Extract the (X, Y) coordinate from the center of the cell holding the provided text.  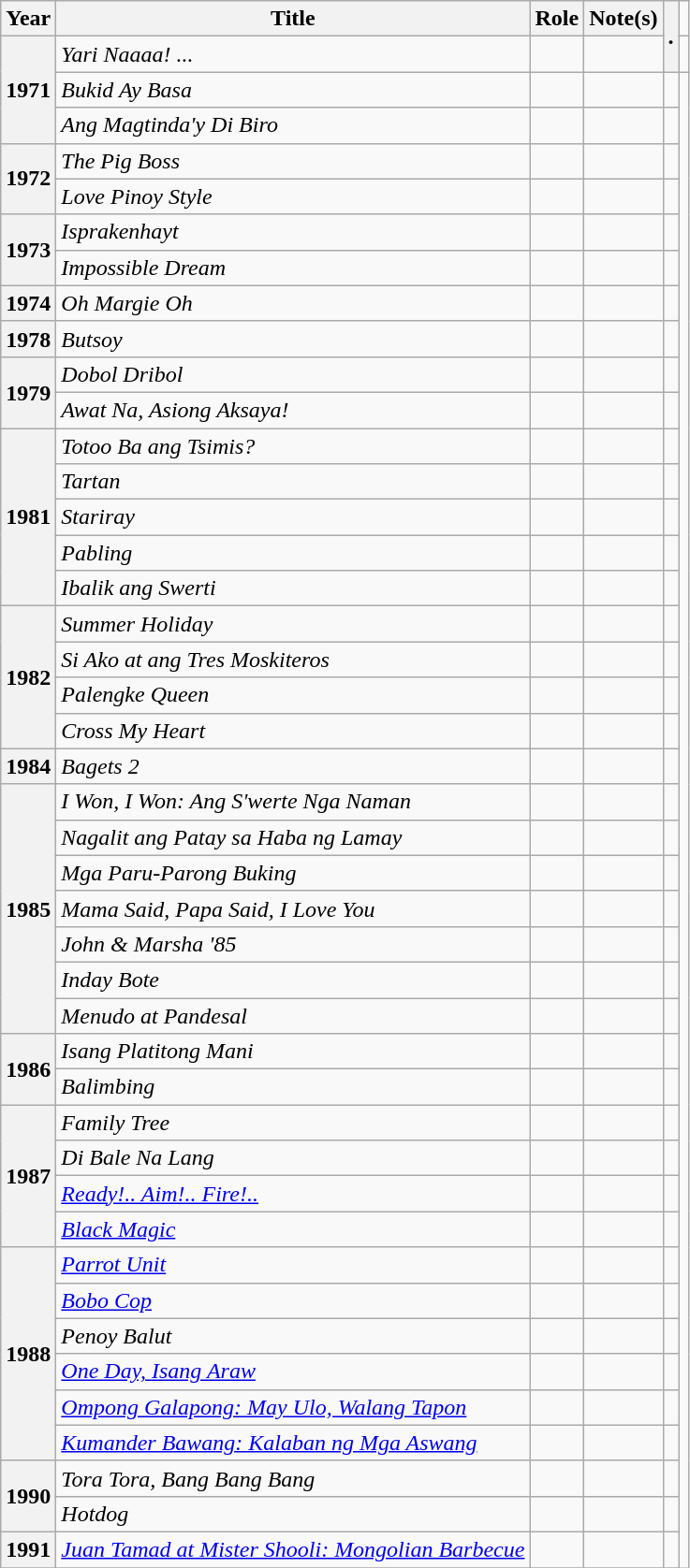
Palengke Queen (293, 695)
Year (28, 19)
I Won, I Won: Ang S'werte Nga Naman (293, 802)
Title (293, 19)
Penoy Balut (293, 1336)
1979 (28, 392)
Love Pinoy Style (293, 196)
1974 (28, 303)
Tartan (293, 482)
1990 (28, 1496)
Bobo Cop (293, 1300)
Ibalik ang Swerti (293, 588)
Nagalit ang Patay sa Haba ng Lamay (293, 837)
Parrot Unit (293, 1265)
1986 (28, 1069)
1988 (28, 1354)
1985 (28, 908)
Hotdog (293, 1514)
1973 (28, 250)
Ang Magtinda'y Di Biro (293, 125)
Oh Margie Oh (293, 303)
Role (557, 19)
Kumander Bawang: Kalaban ng Mga Aswang (293, 1443)
Pabling (293, 553)
Isprakenhayt (293, 232)
Awat Na, Asiong Aksaya! (293, 410)
One Day, Isang Araw (293, 1372)
Dobol Dribol (293, 374)
Si Ako at ang Tres Moskiteros (293, 660)
1987 (28, 1176)
Yari Naaaa! ... (293, 54)
Cross My Heart (293, 731)
Family Tree (293, 1123)
Menudo at Pandesal (293, 1015)
Totoo Ba ang Tsimis? (293, 446)
Summer Holiday (293, 624)
Impossible Dream (293, 268)
1984 (28, 766)
Juan Tamad at Mister Shooli: Mongolian Barbecue (293, 1549)
Balimbing (293, 1087)
1978 (28, 339)
1972 (28, 179)
John & Marsha '85 (293, 944)
Bukid Ay Basa (293, 90)
1991 (28, 1549)
Ready!.. Aim!.. Fire!.. (293, 1194)
Inday Bote (293, 980)
Stariray (293, 517)
Di Bale Na Lang (293, 1158)
1971 (28, 90)
Mama Said, Papa Said, I Love You (293, 908)
Isang Platitong Mani (293, 1052)
Black Magic (293, 1229)
The Pig Boss (293, 161)
Mga Paru-Parong Buking (293, 873)
Tora Tora, Bang Bang Bang (293, 1478)
Bagets 2 (293, 766)
1981 (28, 517)
Ompong Galapong: May Ulo, Walang Tapon (293, 1407)
Butsoy (293, 339)
1982 (28, 677)
. (670, 36)
Note(s) (624, 19)
